Return the (x, y) coordinate for the center point of the cell that contains the specified text.  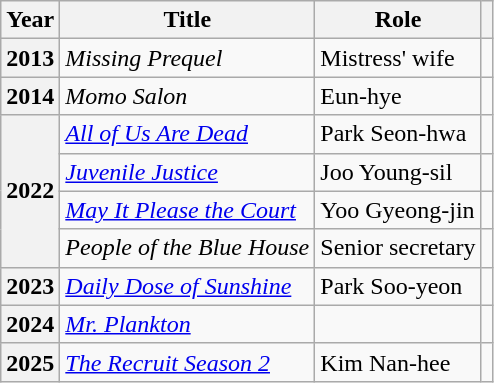
2025 (30, 362)
Momo Salon (188, 96)
Park Soo-yeon (398, 286)
Yoo Gyeong-jin (398, 210)
Senior secretary (398, 248)
People of the Blue House (188, 248)
Title (188, 20)
Joo Young-sil (398, 172)
Daily Dose of Sunshine (188, 286)
All of Us Are Dead (188, 134)
Juvenile Justice (188, 172)
2014 (30, 96)
2013 (30, 58)
Year (30, 20)
Eun-hye (398, 96)
Role (398, 20)
May It Please the Court (188, 210)
Mistress' wife (398, 58)
Park Seon-hwa (398, 134)
The Recruit Season 2 (188, 362)
2024 (30, 324)
Missing Prequel (188, 58)
Kim Nan-hee (398, 362)
2022 (30, 191)
Mr. Plankton (188, 324)
2023 (30, 286)
